Detect which cell encompasses the target text, then output its [X, Y] center coordinate. 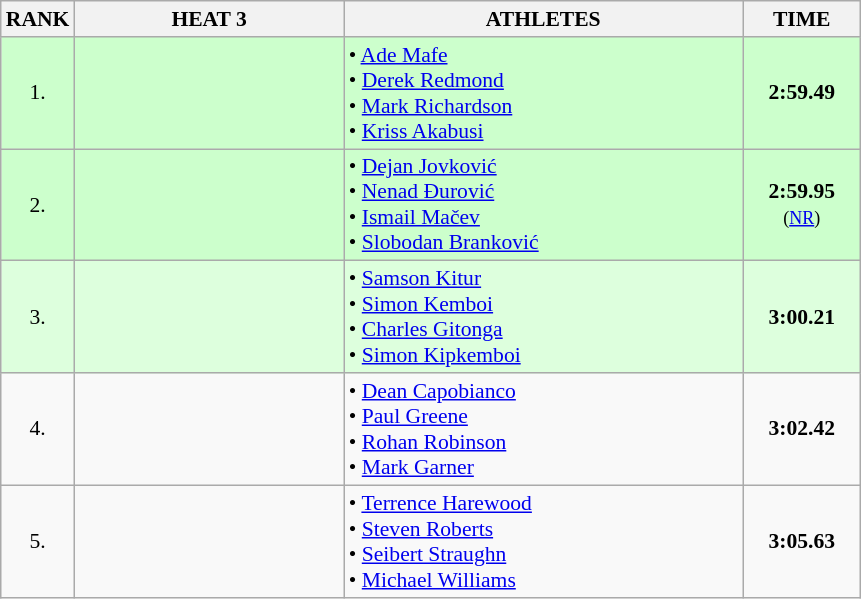
• Ade Mafe• Derek Redmond• Mark Richardson• Kriss Akabusi [544, 93]
• Dejan Jovković• Nenad Đurović• Ismail Mačev• Slobodan Branković [544, 205]
4. [38, 429]
HEAT 3 [208, 19]
1. [38, 93]
3:02.42 [802, 429]
RANK [38, 19]
3:00.21 [802, 317]
2. [38, 205]
5. [38, 541]
• Samson Kitur• Simon Kemboi• Charles Gitonga• Simon Kipkemboi [544, 317]
• Terrence Harewood• Steven Roberts• Seibert Straughn• Michael Williams [544, 541]
2:59.49 [802, 93]
2:59.95(NR) [802, 205]
ATHLETES [544, 19]
3. [38, 317]
3:05.63 [802, 541]
TIME [802, 19]
• Dean Capobianco• Paul Greene• Rohan Robinson• Mark Garner [544, 429]
